Identify which cell holds the provided text, then report its [X, Y] central coordinate. 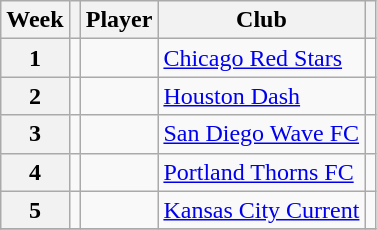
Kansas City Current [262, 210]
2 [35, 96]
1 [35, 58]
Chicago Red Stars [262, 58]
Portland Thorns FC [262, 172]
4 [35, 172]
Player [119, 20]
Houston Dash [262, 96]
5 [35, 210]
Week [35, 20]
San Diego Wave FC [262, 134]
Club [262, 20]
3 [35, 134]
